Search for the cell housing the specified text and yield its (X, Y) center coordinate. 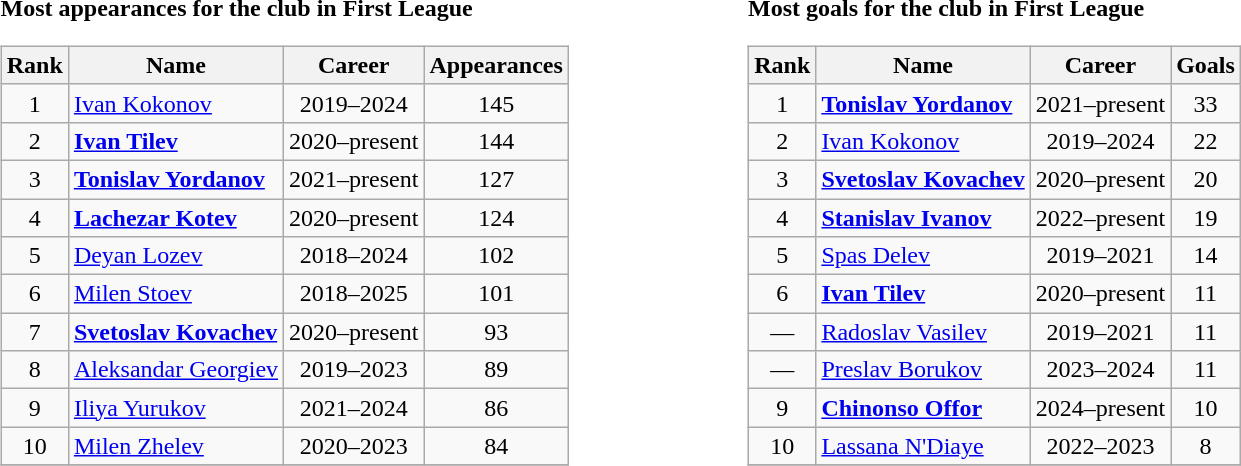
Appearances (496, 65)
93 (496, 332)
Iliya Yurukov (176, 408)
19 (1206, 217)
33 (1206, 103)
Goals (1206, 65)
2021–2024 (354, 408)
84 (496, 446)
145 (496, 103)
Milen Zhelev (176, 446)
22 (1206, 141)
124 (496, 217)
Milen Stoev (176, 294)
2022–2023 (1100, 446)
86 (496, 408)
Lassana N'Diaye (923, 446)
Aleksandar Georgiev (176, 370)
Stanislav Ivanov (923, 217)
2023–2024 (1100, 370)
Chinonso Offor (923, 408)
144 (496, 141)
2022–present (1100, 217)
2019–2023 (354, 370)
14 (1206, 256)
101 (496, 294)
2018–2024 (354, 256)
7 (34, 332)
20 (1206, 179)
89 (496, 370)
Preslav Borukov (923, 370)
127 (496, 179)
Lachezar Kotev (176, 217)
102 (496, 256)
Radoslav Vasilev (923, 332)
2020–2023 (354, 446)
Spas Delev (923, 256)
2024–present (1100, 408)
2018–2025 (354, 294)
Deyan Lozev (176, 256)
